Extract the (x, y) coordinate from the center of the cell holding the provided text.  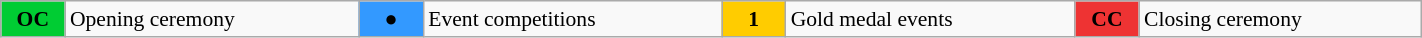
1 (754, 19)
CC (1107, 19)
Gold medal events (930, 19)
Closing ceremony (1280, 19)
OC (33, 19)
Event competitions (572, 19)
● (391, 19)
Opening ceremony (212, 19)
